For the text-containing cell, return its midpoint in (x, y) coordinate format. 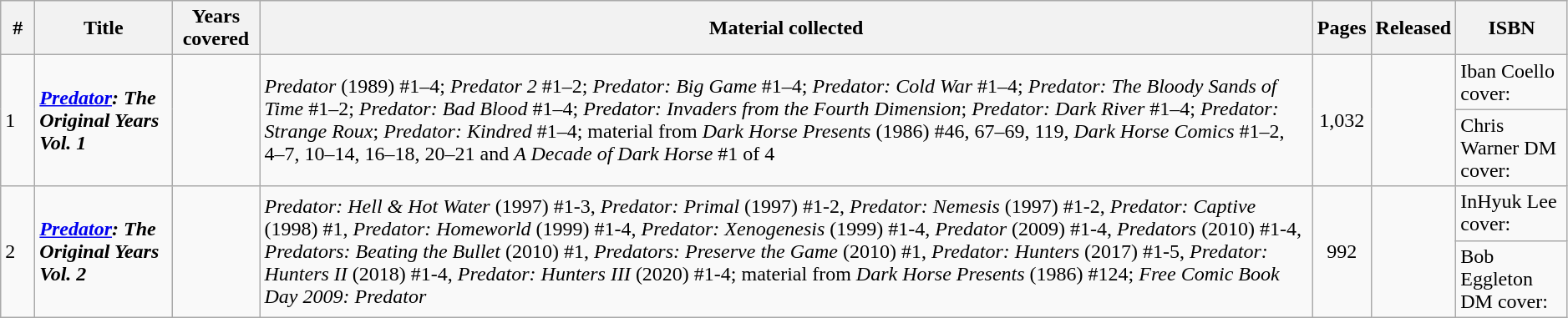
ISBN (1512, 28)
Pages (1342, 28)
1,032 (1342, 120)
Chris Warner DM cover: (1512, 148)
# (18, 28)
Material collected (786, 28)
Iban Coello cover: (1512, 82)
Predator: The Original Years Vol. 2 (104, 252)
Bob Eggleton DM cover: (1512, 279)
Years covered (216, 28)
Title (104, 28)
1 (18, 120)
2 (18, 252)
992 (1342, 252)
Released (1413, 28)
Predator: The Original Years Vol. 1 (104, 120)
InHyuk Lee cover: (1512, 214)
